For the text-containing cell, return its midpoint in (x, y) coordinate format. 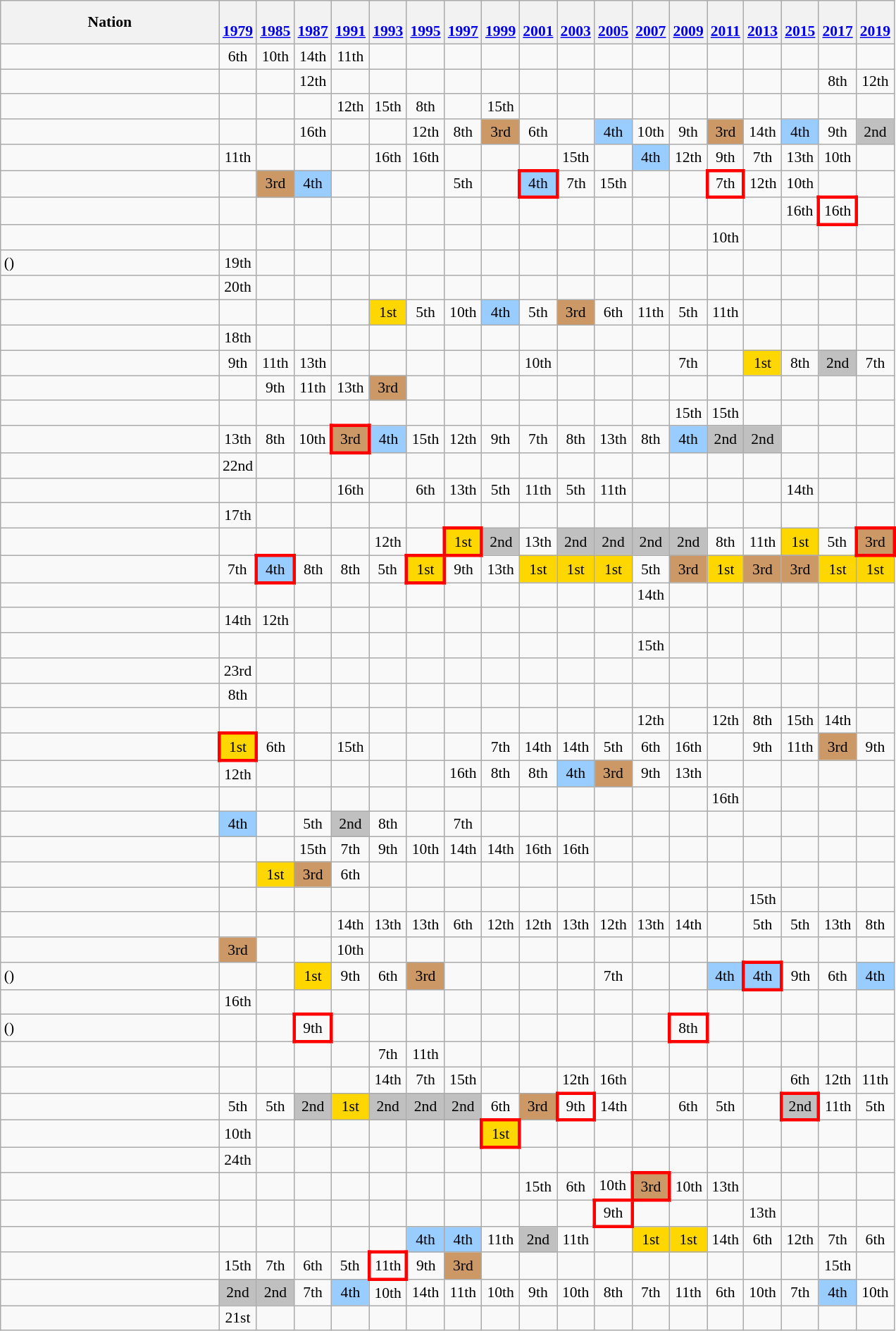
2001 (538, 23)
2005 (613, 23)
2003 (576, 23)
Nation (110, 23)
1985 (275, 23)
18th (238, 338)
2017 (837, 23)
17th (238, 516)
2009 (687, 23)
1991 (351, 23)
1999 (500, 23)
2013 (762, 23)
1979 (238, 23)
2011 (726, 23)
2015 (800, 23)
20th (238, 287)
1997 (463, 23)
2019 (875, 23)
1995 (425, 23)
1993 (387, 23)
2007 (651, 23)
24th (238, 1160)
23rd (238, 671)
22nd (238, 466)
19th (238, 263)
1987 (313, 23)
21st (238, 1318)
